Return [x, y] of the center of cell containing provided text 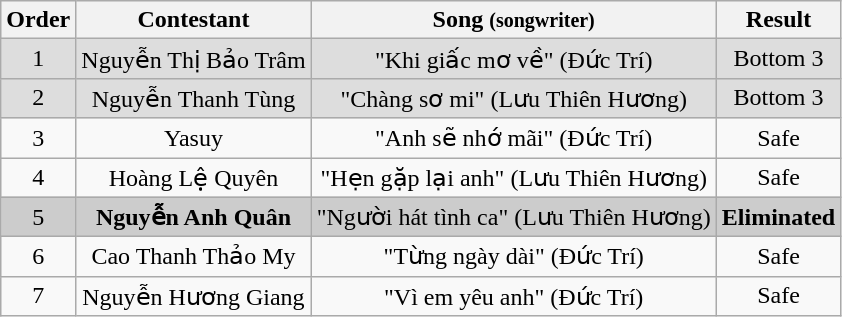
"Hẹn gặp lại anh" (Lưu Thiên Hương) [514, 178]
Song (songwriter) [514, 20]
Nguyễn Anh Quân [194, 217]
Order [38, 20]
"Vì em yêu anh" (Đức Trí) [514, 296]
"Anh sẽ nhớ mãi" (Đức Trí) [514, 138]
Eliminated [778, 217]
Contestant [194, 20]
1 [38, 59]
4 [38, 178]
"Chàng sơ mi" (Lưu Thiên Hương) [514, 98]
Cao Thanh Thảo My [194, 257]
7 [38, 296]
Nguyễn Thanh Tùng [194, 98]
3 [38, 138]
2 [38, 98]
6 [38, 257]
"Khi giấc mơ về" (Đức Trí) [514, 59]
"Từng ngày dài" (Đức Trí) [514, 257]
Hoàng Lệ Quyên [194, 178]
Nguyễn Thị Bảo Trâm [194, 59]
5 [38, 217]
Yasuy [194, 138]
Result [778, 20]
"Người hát tình ca" (Lưu Thiên Hương) [514, 217]
Nguyễn Hương Giang [194, 296]
